For the text-containing cell, return its midpoint in [X, Y] coordinate format. 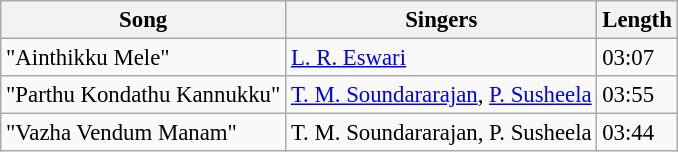
03:44 [637, 133]
"Parthu Kondathu Kannukku" [144, 95]
Length [637, 20]
Song [144, 20]
"Vazha Vendum Manam" [144, 133]
L. R. Eswari [442, 58]
"Ainthikku Mele" [144, 58]
Singers [442, 20]
03:55 [637, 95]
03:07 [637, 58]
